Identify which cell holds the provided text, then report its [x, y] central coordinate. 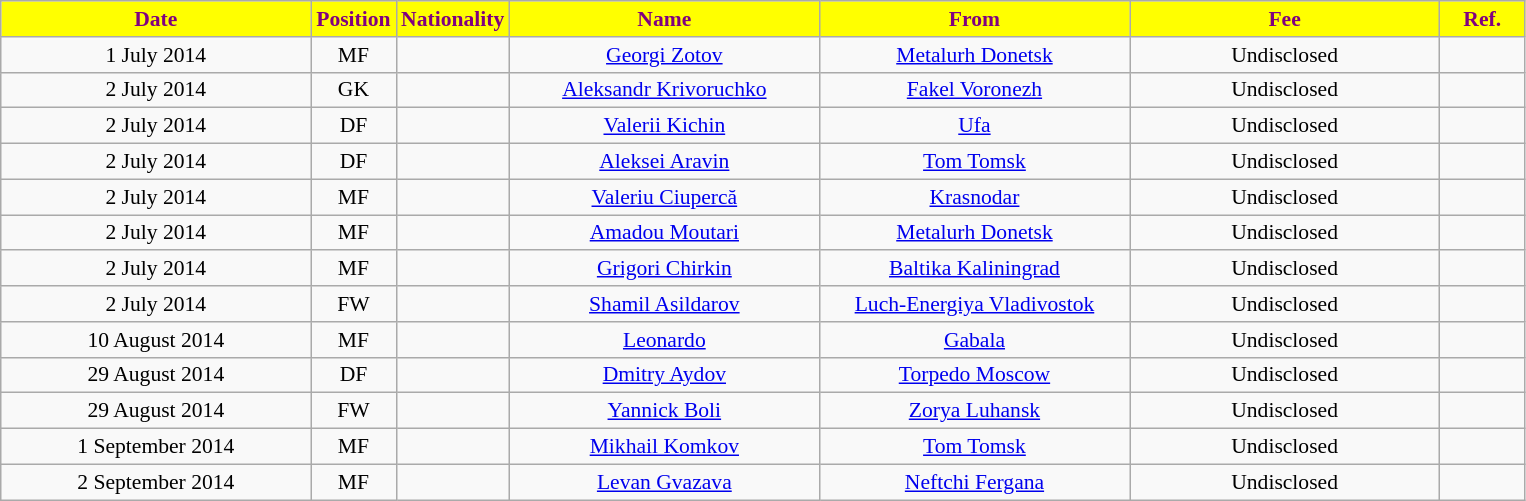
Gabala [974, 340]
Georgi Zotov [664, 55]
GK [354, 90]
From [974, 19]
Valerii Kichin [664, 126]
Mikhail Komkov [664, 447]
Valeriu Ciupercă [664, 197]
Baltika Kaliningrad [974, 269]
Date [156, 19]
1 July 2014 [156, 55]
Neftchi Fergana [974, 482]
Krasnodar [974, 197]
Ref. [1482, 19]
Fakel Voronezh [974, 90]
Levan Gvazava [664, 482]
Aleksandr Krivoruchko [664, 90]
Shamil Asildarov [664, 304]
2 September 2014 [156, 482]
Name [664, 19]
Ufa [974, 126]
Dmitry Aydov [664, 375]
Yannick Boli [664, 411]
Amadou Moutari [664, 233]
Grigori Chirkin [664, 269]
Torpedo Moscow [974, 375]
Zorya Luhansk [974, 411]
Luch-Energiya Vladivostok [974, 304]
10 August 2014 [156, 340]
Leonardo [664, 340]
Fee [1285, 19]
Aleksei Aravin [664, 162]
Nationality [452, 19]
Position [354, 19]
1 September 2014 [156, 447]
